For the text-containing cell, return its midpoint in [X, Y] coordinate format. 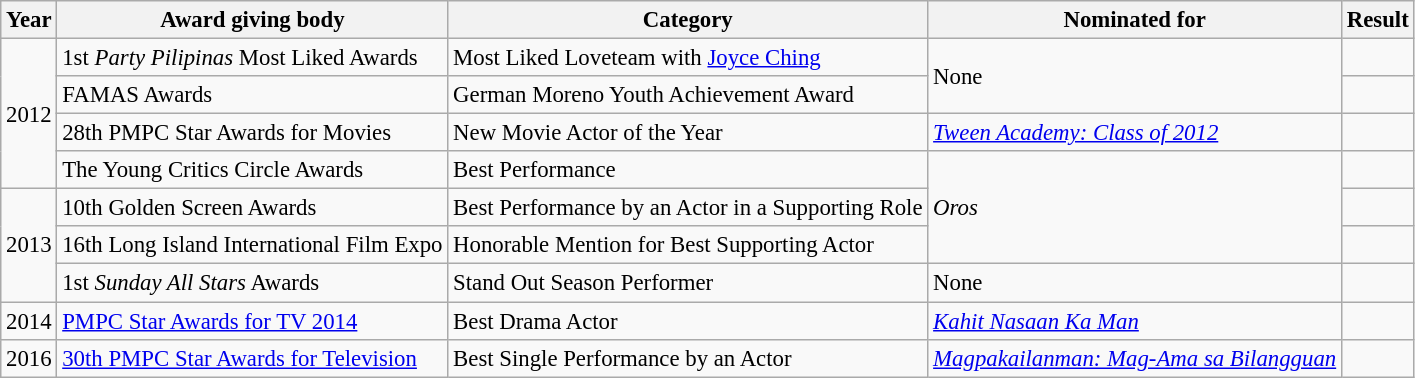
Most Liked Loveteam with Joyce Ching [688, 58]
Tween Academy: Class of 2012 [1135, 133]
28th PMPC Star Awards for Movies [252, 133]
PMPC Star Awards for TV 2014 [252, 321]
2016 [29, 358]
Stand Out Season Performer [688, 283]
Honorable Mention for Best Supporting Actor [688, 245]
German Moreno Youth Achievement Award [688, 95]
10th Golden Screen Awards [252, 208]
Award giving body [252, 20]
Best Drama Actor [688, 321]
Oros [1135, 208]
16th Long Island International Film Expo [252, 245]
The Young Critics Circle Awards [252, 170]
Best Single Performance by an Actor [688, 358]
Nominated for [1135, 20]
Year [29, 20]
Best Performance [688, 170]
30th PMPC Star Awards for Television [252, 358]
1st Party Pilipinas Most Liked Awards [252, 58]
2012 [29, 114]
1st Sunday All Stars Awards [252, 283]
Category [688, 20]
Magpakailanman: Mag-Ama sa Bilangguan [1135, 358]
FAMAS Awards [252, 95]
Result [1378, 20]
Best Performance by an Actor in a Supporting Role [688, 208]
Kahit Nasaan Ka Man [1135, 321]
2014 [29, 321]
2013 [29, 246]
New Movie Actor of the Year [688, 133]
